Detect which cell encompasses the target text, then output its (X, Y) center coordinate. 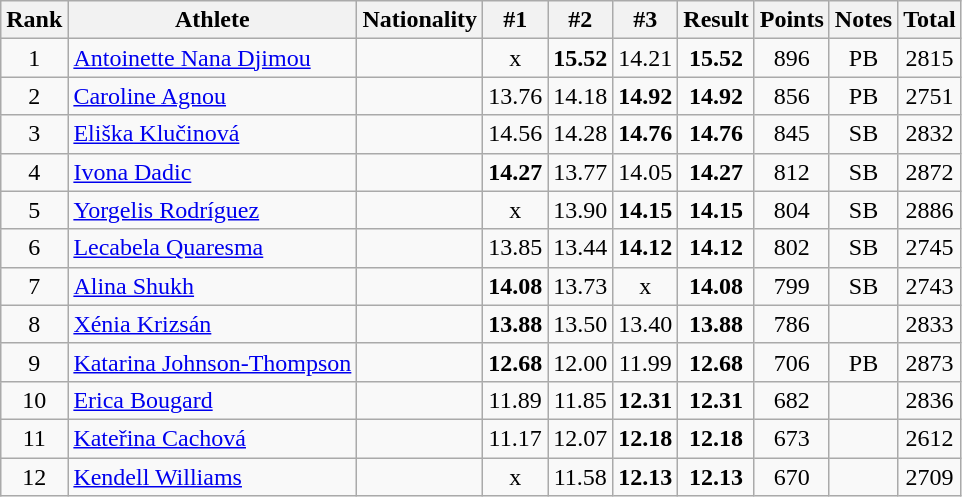
Eliška Klučinová (212, 134)
Nationality (420, 20)
13.40 (646, 324)
2815 (930, 58)
2612 (930, 438)
856 (792, 96)
2751 (930, 96)
11.58 (580, 477)
11.89 (516, 400)
14.05 (646, 172)
6 (34, 248)
9 (34, 362)
13.76 (516, 96)
11.85 (580, 400)
Yorgelis Rodríguez (212, 210)
12 (34, 477)
10 (34, 400)
4 (34, 172)
670 (792, 477)
Rank (34, 20)
802 (792, 248)
13.90 (580, 210)
#1 (516, 20)
845 (792, 134)
1 (34, 58)
#3 (646, 20)
799 (792, 286)
Lecabela Quaresma (212, 248)
Antoinette Nana Djimou (212, 58)
804 (792, 210)
Result (716, 20)
2833 (930, 324)
Kateřina Cachová (212, 438)
8 (34, 324)
#2 (580, 20)
2886 (930, 210)
2 (34, 96)
682 (792, 400)
Notes (863, 20)
Xénia Krizsán (212, 324)
11 (34, 438)
Total (930, 20)
14.56 (516, 134)
Kendell Williams (212, 477)
14.21 (646, 58)
Alina Shukh (212, 286)
Caroline Agnou (212, 96)
2873 (930, 362)
673 (792, 438)
5 (34, 210)
7 (34, 286)
12.00 (580, 362)
13.50 (580, 324)
11.17 (516, 438)
706 (792, 362)
Athlete (212, 20)
14.28 (580, 134)
Katarina Johnson-Thompson (212, 362)
896 (792, 58)
Points (792, 20)
812 (792, 172)
3 (34, 134)
Ivona Dadic (212, 172)
2745 (930, 248)
2872 (930, 172)
2832 (930, 134)
13.73 (580, 286)
Erica Bougard (212, 400)
13.85 (516, 248)
13.44 (580, 248)
13.77 (580, 172)
11.99 (646, 362)
2743 (930, 286)
14.18 (580, 96)
786 (792, 324)
12.07 (580, 438)
2709 (930, 477)
2836 (930, 400)
